Search for the cell housing the specified text and yield its [x, y] center coordinate. 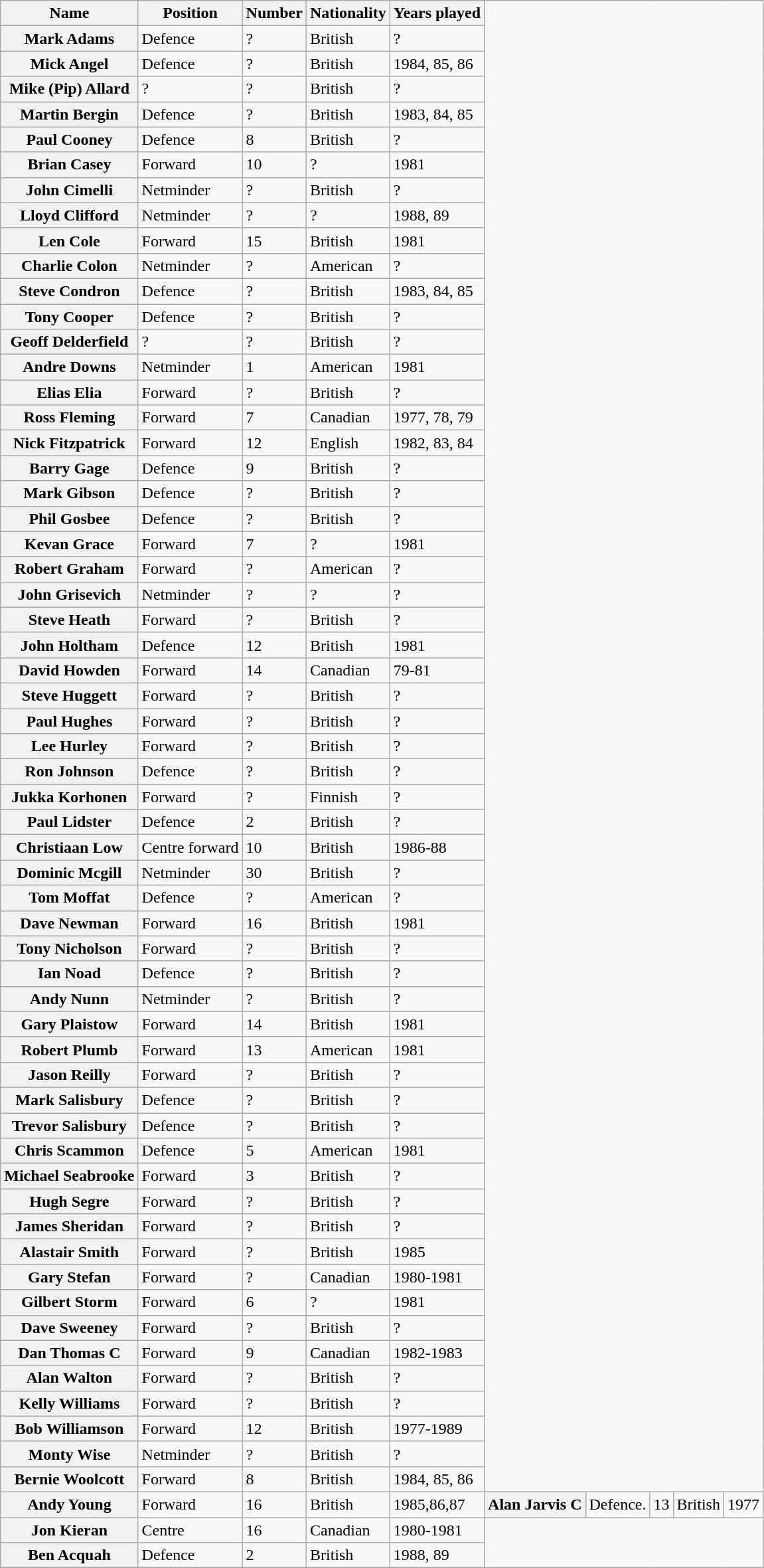
Ben Acquah [69, 1555]
Lee Hurley [69, 746]
Monty Wise [69, 1454]
Kevan Grace [69, 544]
Kelly Williams [69, 1403]
Centre forward [190, 847]
Lloyd Clifford [69, 215]
Nationality [348, 13]
Position [190, 13]
Paul Cooney [69, 139]
6 [274, 1302]
Hugh Segre [69, 1201]
Mike (Pip) Allard [69, 89]
15 [274, 240]
1977 [743, 1504]
Geoff Delderfield [69, 342]
1985 [437, 1252]
John Grisevich [69, 594]
Elias Elia [69, 392]
Finnish [348, 797]
79-81 [437, 670]
Tony Nicholson [69, 948]
English [348, 443]
Chris Scammon [69, 1151]
Trevor Salisbury [69, 1126]
Steve Heath [69, 620]
Steve Huggett [69, 695]
Andy Young [69, 1504]
Bernie Woolcott [69, 1479]
1977, 78, 79 [437, 418]
Charlie Colon [69, 266]
Jukka Korhonen [69, 797]
1982-1983 [437, 1353]
Paul Lidster [69, 822]
1985,86,87 [437, 1504]
Barry Gage [69, 468]
30 [274, 873]
Andre Downs [69, 367]
1986-88 [437, 847]
Defence. [617, 1504]
Phil Gosbee [69, 519]
Dominic Mcgill [69, 873]
Gilbert Storm [69, 1302]
1 [274, 367]
Alastair Smith [69, 1252]
Paul Hughes [69, 721]
Mark Adams [69, 39]
Christiaan Low [69, 847]
Number [274, 13]
John Cimelli [69, 190]
Brian Casey [69, 165]
Dave Newman [69, 923]
Gary Plaistow [69, 1024]
Robert Plumb [69, 1049]
Centre [190, 1529]
Gary Stefan [69, 1277]
Steve Condron [69, 291]
Martin Bergin [69, 114]
James Sheridan [69, 1227]
John Holtham [69, 645]
Alan Jarvis C [535, 1504]
Tom Moffat [69, 898]
Ross Fleming [69, 418]
1982, 83, 84 [437, 443]
Mark Salisbury [69, 1100]
Ron Johnson [69, 772]
Years played [437, 13]
Mark Gibson [69, 493]
David Howden [69, 670]
Mick Angel [69, 64]
1977-1989 [437, 1429]
Jason Reilly [69, 1075]
Name [69, 13]
3 [274, 1176]
Dave Sweeney [69, 1328]
Len Cole [69, 240]
Jon Kieran [69, 1529]
Ian Noad [69, 974]
Andy Nunn [69, 999]
Bob Williamson [69, 1429]
Nick Fitzpatrick [69, 443]
Dan Thomas C [69, 1353]
5 [274, 1151]
Robert Graham [69, 569]
Michael Seabrooke [69, 1176]
Alan Walton [69, 1378]
Tony Cooper [69, 317]
